For the text-containing cell, return its midpoint in [X, Y] coordinate format. 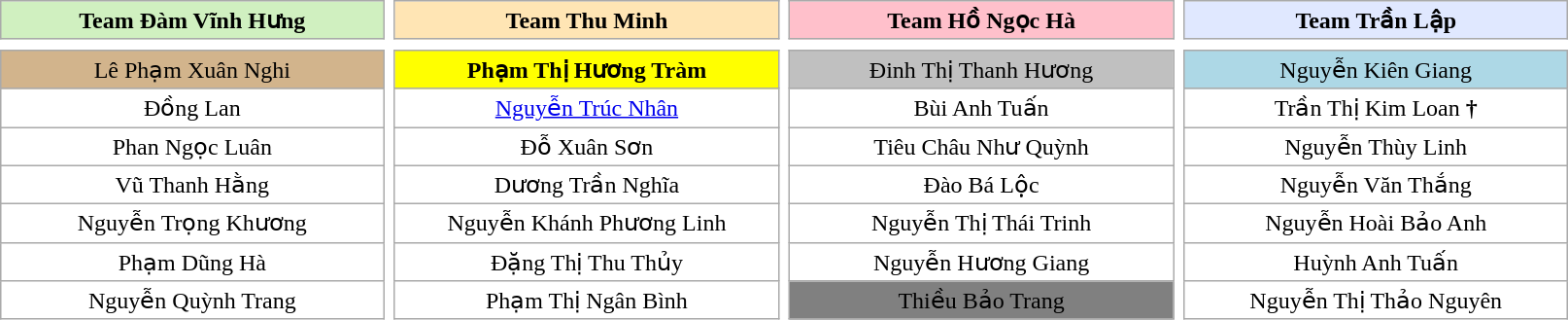
Đặng Thị Thu Thủy [587, 262]
Nguyễn Khánh Phương Linh [587, 224]
Lê Phạm Xuân Nghi [192, 69]
Nguyễn Trúc Nhân [587, 108]
Nguyễn Quỳnh Trang [192, 301]
Team Thu Minh [587, 20]
Trần Thị Kim Loan † [1376, 108]
Nguyễn Thùy Linh [1376, 146]
Đồng Lan [192, 108]
Dương Trần Nghĩa [587, 185]
Nguyễn Hương Giang [981, 262]
Nguyễn Thị Thái Trinh [981, 224]
Phạm Thị Ngân Bình [587, 301]
Team Hồ Ngọc Hà [981, 20]
Huỳnh Anh Tuấn [1376, 262]
Phạm Thị Hương Tràm [587, 69]
Đinh Thị Thanh Hương [981, 69]
Vũ Thanh Hằng [192, 185]
Nguyễn Văn Thắng [1376, 185]
Team Trần Lập [1376, 20]
Nguyễn Thị Thảo Nguyên [1376, 301]
Team Đàm Vĩnh Hưng [192, 20]
Đào Bá Lộc [981, 185]
Tiêu Châu Như Quỳnh [981, 146]
Nguyễn Kiên Giang [1376, 69]
Phạm Dũng Hà [192, 262]
Phan Ngọc Luân [192, 146]
Nguyễn Trọng Khương [192, 224]
Đỗ Xuân Sơn [587, 146]
Nguyễn Hoài Bảo Anh [1376, 224]
Bùi Anh Tuấn [981, 108]
Thiều Bảo Trang [981, 301]
